Search for the cell housing the specified text and yield its [X, Y] center coordinate. 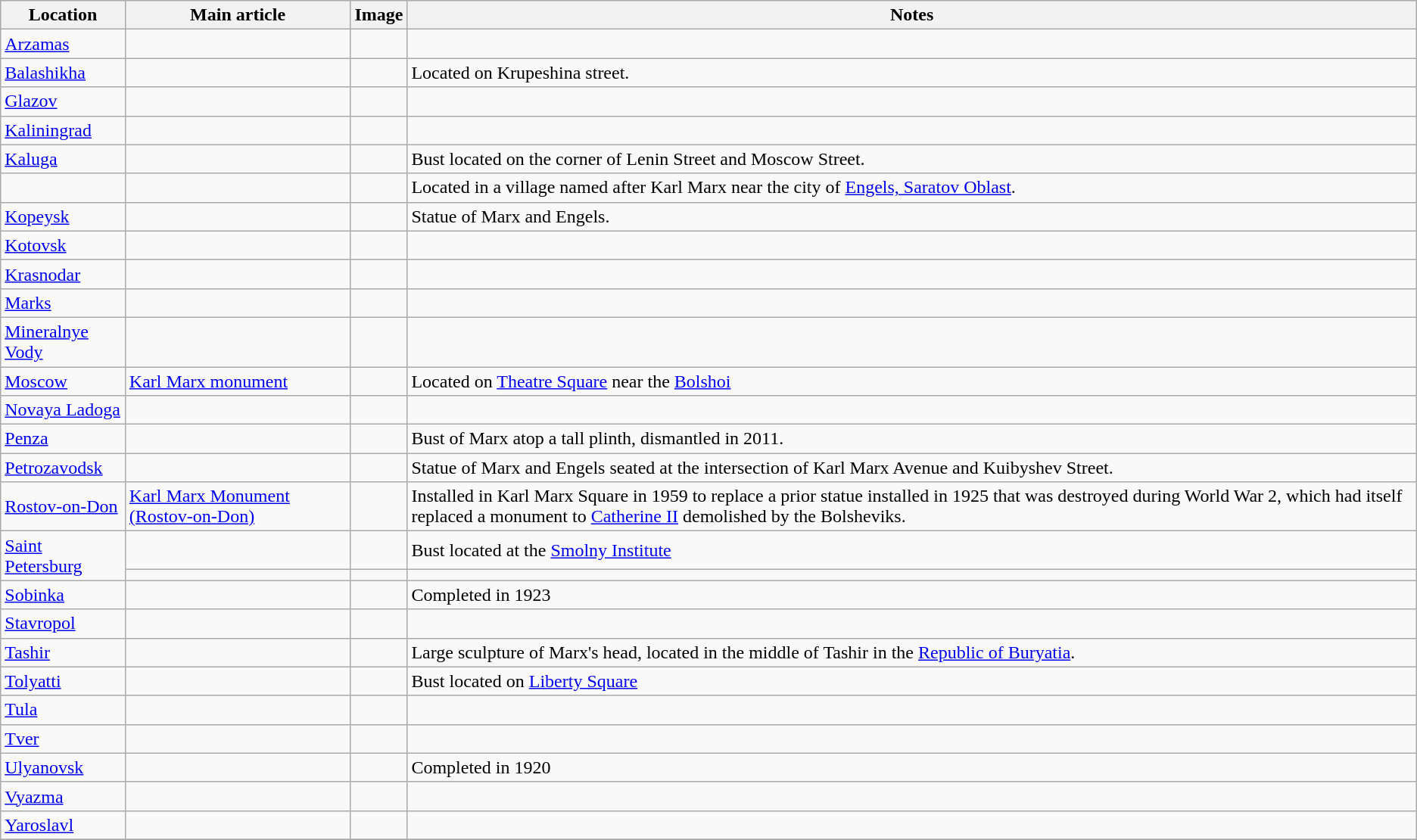
Marks [64, 303]
Completed in 1923 [911, 595]
Statue of Marx and Engels. [911, 216]
Bust located on Liberty Square [911, 681]
Stavropol [64, 624]
Krasnodar [64, 274]
Vyazma [64, 796]
Karl Marx Monument (Rostov-on-Don) [238, 507]
Main article [238, 15]
Tashir [64, 652]
Saint Petersburg [64, 555]
Located on Krupeshina street. [911, 73]
Glazov [64, 101]
Ulyanovsk [64, 767]
Bust located at the Smolny Institute [911, 550]
Bust of Marx atop a tall plinth, dismantled in 2011. [911, 439]
Karl Marx monument [238, 381]
Sobinka [64, 595]
Mineralnye Vody [64, 342]
Yaroslavl [64, 825]
Located in a village named after Karl Marx near the city of Engels, Saratov Oblast. [911, 188]
Novaya Ladoga [64, 410]
Tolyatti [64, 681]
Kaliningrad [64, 130]
Petrozavodsk [64, 468]
Completed in 1920 [911, 767]
Statue of Marx and Engels seated at the intersection of Karl Marx Avenue and Kuibyshev Street. [911, 468]
Balashikha [64, 73]
Arzamas [64, 44]
Located on Theatre Square near the Bolshoi [911, 381]
Tver [64, 739]
Location [64, 15]
Notes [911, 15]
Kopeysk [64, 216]
Large sculpture of Marx's head, located in the middle of Tashir in the Republic of Buryatia. [911, 652]
Moscow [64, 381]
Rostov-on-Don [64, 507]
Kaluga [64, 159]
Image [378, 15]
Kotovsk [64, 245]
Penza [64, 439]
Tula [64, 710]
Bust located on the corner of Lenin Street and Moscow Street. [911, 159]
